Locate the cell with the specified text and output its [x, y] center coordinate. 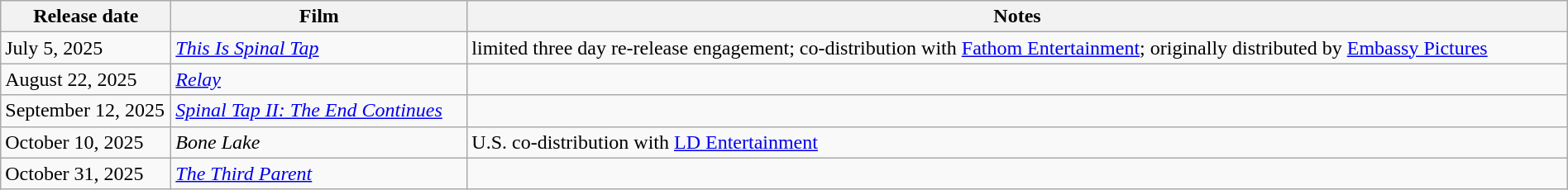
Spinal Tap II: The End Continues [319, 111]
Relay [319, 79]
Notes [1017, 17]
July 5, 2025 [86, 48]
October 31, 2025 [86, 173]
Release date [86, 17]
September 12, 2025 [86, 111]
Bone Lake [319, 142]
The Third Parent [319, 173]
This Is Spinal Tap [319, 48]
October 10, 2025 [86, 142]
August 22, 2025 [86, 79]
Film [319, 17]
limited three day re-release engagement; co-distribution with Fathom Entertainment; originally distributed by Embassy Pictures [1017, 48]
U.S. co-distribution with LD Entertainment [1017, 142]
